Locate the cell with the specified text and output its (X, Y) center coordinate. 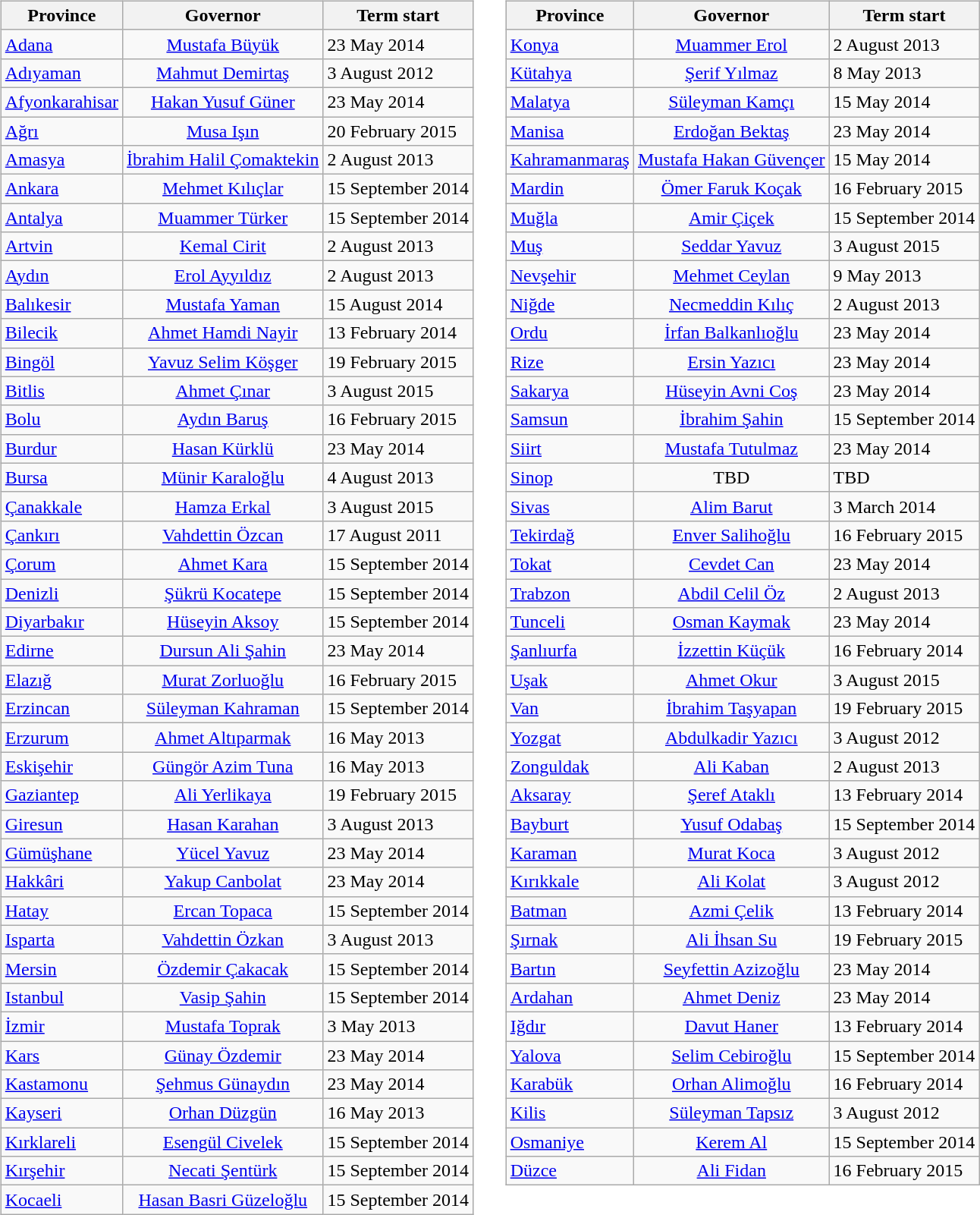
Aydın (61, 275)
Tekirdağ (570, 535)
Iğdır (570, 1026)
Bitlis (61, 391)
Antalya (61, 218)
Amasya (61, 160)
Murat Koca (731, 853)
Hüseyin Aksoy (223, 622)
Ordu (570, 333)
Bayburt (570, 824)
Konya (570, 44)
Istanbul (61, 997)
Hakkâri (61, 882)
Bilecik (61, 333)
Yakup Canbolat (223, 882)
Karaman (570, 853)
9 May 2013 (904, 275)
Nevşehir (570, 275)
Kayseri (61, 1113)
Azmi Çelik (731, 911)
Ercan Topaca (223, 911)
Orhan Düzgün (223, 1113)
Şehmus Günaydın (223, 1084)
Süleyman Kamçı (731, 102)
Ali Fidan (731, 1171)
Osman Kaymak (731, 622)
Eskişehir (61, 766)
Ahmet Okur (731, 680)
Diyarbakır (61, 622)
3 March 2014 (904, 506)
İzzettin Küçük (731, 651)
Denizli (61, 593)
Süleyman Tapsız (731, 1113)
Hatay (61, 911)
Artvin (61, 247)
Mustafa Tutulmaz (731, 449)
Ali Kolat (731, 882)
Sakarya (570, 391)
Çanakkale (61, 506)
Ankara (61, 189)
Münir Karaloğlu (223, 477)
Kocaeli (61, 1200)
Ömer Faruk Koçak (731, 189)
Kastamonu (61, 1084)
Hasan Basri Güzeloğlu (223, 1200)
Ali İhsan Su (731, 940)
Düzce (570, 1171)
Mehmet Ceylan (731, 275)
Mahmut Demirtaş (223, 73)
Hamza Erkal (223, 506)
Ahmet Çınar (223, 391)
Ahmet Kara (223, 564)
Manisa (570, 131)
Isparta (61, 940)
Seddar Yavuz (731, 247)
Kırıkkale (570, 882)
Trabzon (570, 593)
Amir Çiçek (731, 218)
Kars (61, 1056)
Balıkesir (61, 304)
Enver Salihoğlu (731, 535)
Bursa (61, 477)
Dursun Ali Şahin (223, 651)
Mustafa Büyük (223, 44)
Van (570, 709)
Ali Kaban (731, 766)
Bolu (61, 420)
Necmeddin Kılıç (731, 304)
15 August 2014 (398, 304)
İrfan Balkanlıoğlu (731, 333)
Hasan Karahan (223, 824)
İbrahim Halil Çomaktekin (223, 160)
Mardin (570, 189)
Çorum (61, 564)
Batman (570, 911)
Erdoğan Bektaş (731, 131)
Osmaniye (570, 1142)
Afyonkarahisar (61, 102)
Güngör Azim Tuna (223, 766)
Erzincan (61, 709)
Ahmet Deniz (731, 997)
8 May 2013 (904, 73)
Günay Özdemir (223, 1056)
Ağrı (61, 131)
Hüseyin Avni Coş (731, 391)
Giresun (61, 824)
Selim Cebiroğlu (731, 1056)
Ersin Yazıcı (731, 362)
Aksaray (570, 795)
4 August 2013 (398, 477)
20 February 2015 (398, 131)
Orhan Alimoğlu (731, 1084)
Alim Barut (731, 506)
Uşak (570, 680)
Muğla (570, 218)
Edirne (61, 651)
Kırşehir (61, 1171)
3 May 2013 (398, 1026)
Kütahya (570, 73)
İzmir (61, 1026)
Gaziantep (61, 795)
Esengül Civelek (223, 1142)
Özdemir Çakacak (223, 968)
Şeref Ataklı (731, 795)
Ahmet Altıparmak (223, 738)
Bartın (570, 968)
Vahdettin Özkan (223, 940)
Davut Haner (731, 1026)
Kemal Cirit (223, 247)
Murat Zorluoğlu (223, 680)
Kahramanmaraş (570, 160)
Mustafa Yaman (223, 304)
17 August 2011 (398, 535)
Sivas (570, 506)
Şırnak (570, 940)
Adana (61, 44)
Abdulkadir Yazıcı (731, 738)
Ali Yerlikaya (223, 795)
Şükrü Kocatepe (223, 593)
Muş (570, 247)
Çankırı (61, 535)
Seyfettin Azizoğlu (731, 968)
İbrahim Taşyapan (731, 709)
Elazığ (61, 680)
Muammer Türker (223, 218)
Adıyaman (61, 73)
Şerif Yılmaz (731, 73)
Musa Işın (223, 131)
Mustafa Hakan Güvençer (731, 160)
Erol Ayyıldız (223, 275)
Süleyman Kahraman (223, 709)
Şanlıurfa (570, 651)
Tokat (570, 564)
Samsun (570, 420)
Aydın Baruş (223, 420)
Gümüşhane (61, 853)
İbrahim Şahin (731, 420)
Vasip Şahin (223, 997)
Rize (570, 362)
Mustafa Toprak (223, 1026)
Sinop (570, 477)
Kilis (570, 1113)
Bingöl (61, 362)
Abdil Celil Öz (731, 593)
Zonguldak (570, 766)
Mersin (61, 968)
Erzurum (61, 738)
Kerem Al (731, 1142)
Kırklareli (61, 1142)
Yalova (570, 1056)
Karabük (570, 1084)
Ardahan (570, 997)
Yücel Yavuz (223, 853)
Burdur (61, 449)
Necati Şentürk (223, 1171)
Ahmet Hamdi Nayir (223, 333)
Tunceli (570, 622)
Siirt (570, 449)
Niğde (570, 304)
Malatya (570, 102)
Hakan Yusuf Güner (223, 102)
Cevdet Can (731, 564)
Yavuz Selim Köşger (223, 362)
Hasan Kürklü (223, 449)
Muammer Erol (731, 44)
Mehmet Kılıçlar (223, 189)
Vahdettin Özcan (223, 535)
Yusuf Odabaş (731, 824)
Yozgat (570, 738)
